Capture the cell that displays the provided text and extract its (x, y) central coordinate. 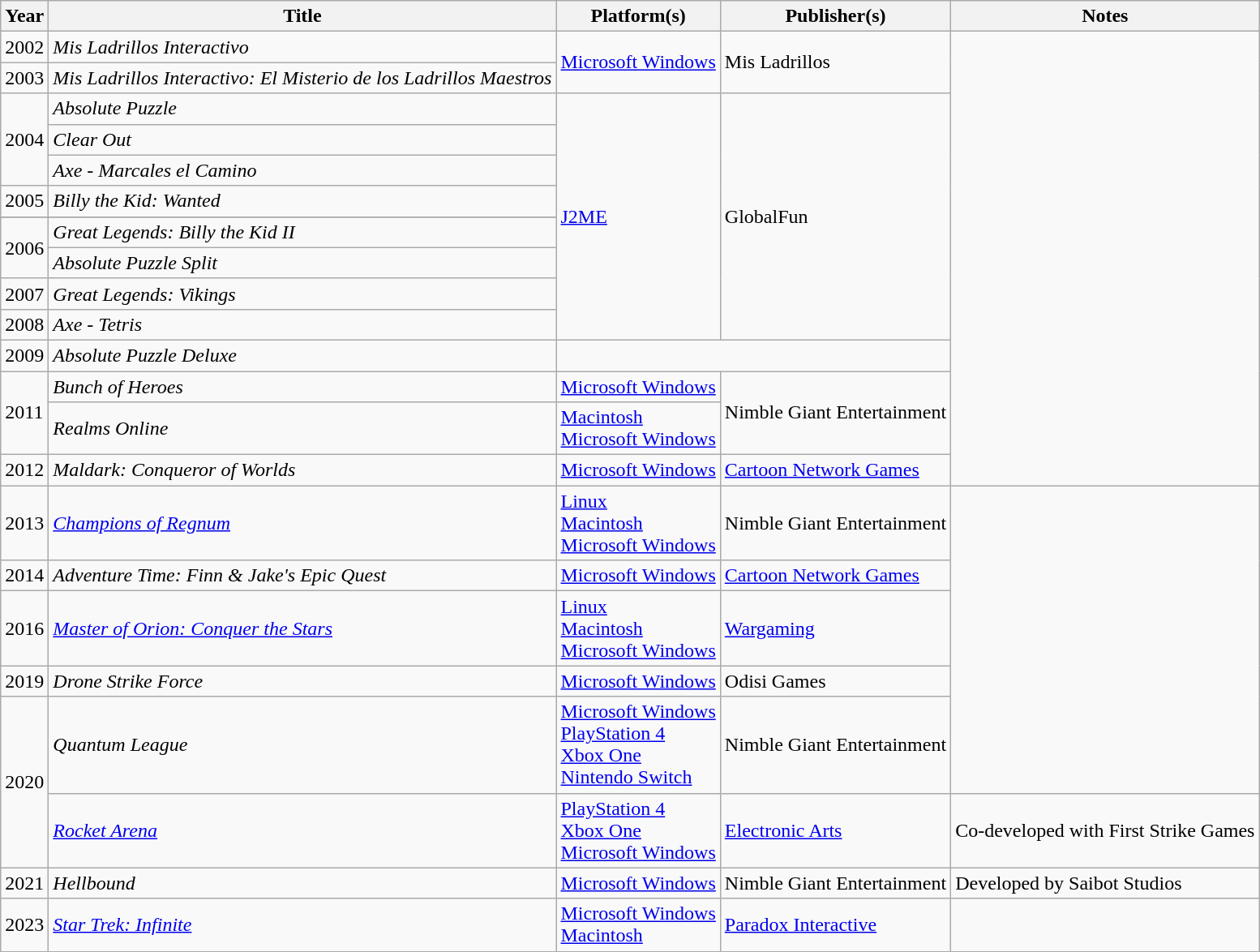
Platform(s) (638, 16)
Co-developed with First Strike Games (1105, 830)
2012 (24, 470)
Absolute Puzzle Split (302, 263)
Quantum League (302, 744)
Clear Out (302, 139)
Great Legends: Vikings (302, 294)
Master of Orion: Conquer the Stars (302, 628)
Axe - Tetris (302, 324)
Axe - Marcales el Camino (302, 170)
Paradox Interactive (835, 924)
Absolute Puzzle Deluxe (302, 355)
Adventure Time: Finn & Jake's Epic Quest (302, 576)
Mis Ladrillos Interactivo (302, 47)
GlobalFun (835, 217)
Electronic Arts (835, 830)
2013 (24, 523)
Publisher(s) (835, 16)
Absolute Puzzle (302, 109)
2020 (24, 782)
Year (24, 16)
2023 (24, 924)
Star Trek: Infinite (302, 924)
2007 (24, 294)
Mis Ladrillos Interactivo: El Misterio de los Ladrillos Maestros (302, 78)
Great Legends: Billy the Kid II (302, 232)
MacintoshMicrosoft Windows (638, 428)
PlayStation 4Xbox OneMicrosoft Windows (638, 830)
Billy the Kid: Wanted (302, 201)
2019 (24, 681)
Rocket Arena (302, 830)
2008 (24, 324)
Odisi Games (835, 681)
2006 (24, 247)
2014 (24, 576)
Notes (1105, 16)
Microsoft WindowsMacintosh (638, 924)
Developed by Saibot Studios (1105, 883)
Wargaming (835, 628)
Mis Ladrillos (835, 62)
2004 (24, 139)
Maldark: Conqueror of Worlds (302, 470)
Drone Strike Force (302, 681)
Microsoft WindowsPlayStation 4Xbox OneNintendo Switch (638, 744)
2003 (24, 78)
J2ME (638, 217)
2002 (24, 47)
Bunch of Heroes (302, 387)
2009 (24, 355)
Champions of Regnum (302, 523)
Hellbound (302, 883)
2005 (24, 201)
Realms Online (302, 428)
2016 (24, 628)
2011 (24, 414)
2021 (24, 883)
Title (302, 16)
